Capture the cell that displays the provided text and extract its (x, y) central coordinate. 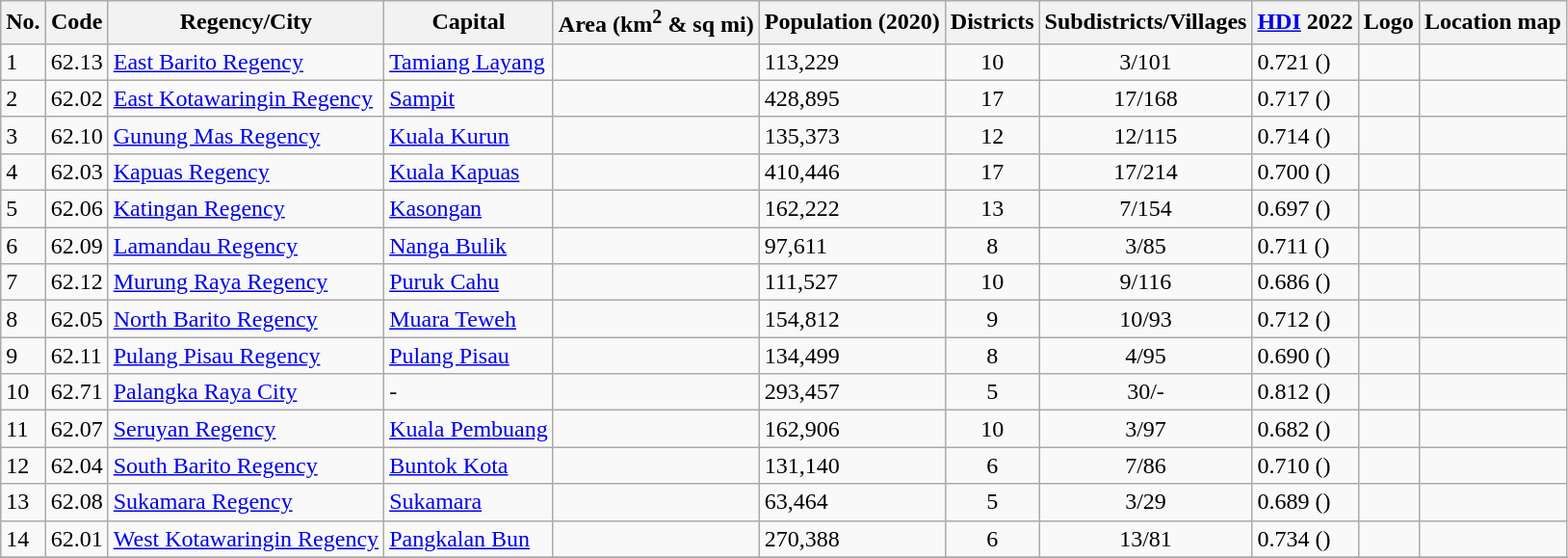
Tamiang Layang (469, 62)
62.06 (77, 209)
13/81 (1146, 539)
62.03 (77, 172)
South Barito Regency (246, 465)
428,895 (851, 98)
Regency/City (246, 23)
Pulang Pisau Regency (246, 356)
2 (23, 98)
62.11 (77, 356)
Sukamara Regency (246, 502)
4/95 (1146, 356)
0.721 () (1305, 62)
Kapuas Regency (246, 172)
0.697 () (1305, 209)
62.01 (77, 539)
Kasongan (469, 209)
Kuala Kurun (469, 135)
0.717 () (1305, 98)
17/168 (1146, 98)
162,222 (851, 209)
97,611 (851, 246)
30/- (1146, 392)
Palangka Raya City (246, 392)
Population (2020) (851, 23)
3/101 (1146, 62)
135,373 (851, 135)
10/93 (1146, 319)
62.09 (77, 246)
7/154 (1146, 209)
Capital (469, 23)
0.710 () (1305, 465)
Sampit (469, 98)
Pulang Pisau (469, 356)
7 (23, 282)
Puruk Cahu (469, 282)
3/29 (1146, 502)
410,446 (851, 172)
0.812 () (1305, 392)
62.04 (77, 465)
West Kotawaringin Regency (246, 539)
Buntok Kota (469, 465)
Gunung Mas Regency (246, 135)
0.682 () (1305, 429)
0.714 () (1305, 135)
14 (23, 539)
134,499 (851, 356)
62.08 (77, 502)
Muara Teweh (469, 319)
3 (23, 135)
Seruyan Regency (246, 429)
- (469, 392)
East Kotawaringin Regency (246, 98)
293,457 (851, 392)
Area (km2 & sq mi) (656, 23)
3/97 (1146, 429)
111,527 (851, 282)
62.02 (77, 98)
113,229 (851, 62)
East Barito Regency (246, 62)
154,812 (851, 319)
62.12 (77, 282)
Murung Raya Regency (246, 282)
0.700 () (1305, 172)
162,906 (851, 429)
Lamandau Regency (246, 246)
62.05 (77, 319)
No. (23, 23)
0.686 () (1305, 282)
Location map (1493, 23)
7/86 (1146, 465)
Sukamara (469, 502)
HDI 2022 (1305, 23)
Nanga Bulik (469, 246)
Katingan Regency (246, 209)
11 (23, 429)
0.689 () (1305, 502)
62.07 (77, 429)
4 (23, 172)
Logo (1389, 23)
Districts (992, 23)
62.13 (77, 62)
Kuala Kapuas (469, 172)
0.711 () (1305, 246)
63,464 (851, 502)
12/115 (1146, 135)
Code (77, 23)
1 (23, 62)
0.690 () (1305, 356)
Subdistricts/Villages (1146, 23)
270,388 (851, 539)
131,140 (851, 465)
17/214 (1146, 172)
Kuala Pembuang (469, 429)
Pangkalan Bun (469, 539)
9/116 (1146, 282)
0.712 () (1305, 319)
62.10 (77, 135)
0.734 () (1305, 539)
62.71 (77, 392)
3/85 (1146, 246)
North Barito Regency (246, 319)
